Detect which cell encompasses the target text, then output its [X, Y] center coordinate. 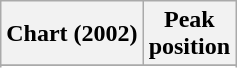
Chart (2002) [72, 34]
Peakposition [189, 34]
